Scan for the cell matching the given text and deliver its [X, Y] coordinate at center. 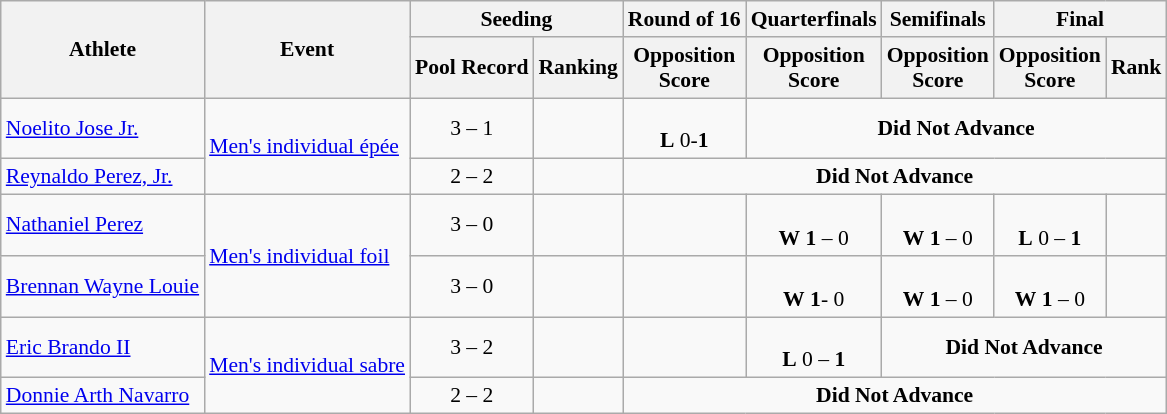
3 – 1 [472, 128]
Brennan Wayne Louie [102, 286]
Donnie Arth Navarro [102, 396]
Event [307, 50]
Ranking [578, 68]
Final [1080, 19]
3 – 2 [472, 348]
Rank [1136, 68]
Athlete [102, 50]
Nathaniel Perez [102, 226]
Reynaldo Perez, Jr. [102, 177]
Semifinals [938, 19]
Men's individual sabre [307, 366]
Quarterfinals [814, 19]
Men's individual épée [307, 146]
Men's individual foil [307, 256]
Noelito Jose Jr. [102, 128]
W 1- 0 [814, 286]
Pool Record [472, 68]
L 0-1 [684, 128]
Round of 16 [684, 19]
Seeding [516, 19]
Eric Brando II [102, 348]
